For the text-containing cell, return its midpoint in [X, Y] coordinate format. 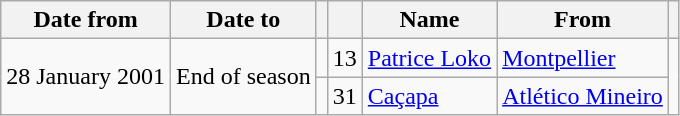
Montpellier [583, 58]
Atlético Mineiro [583, 96]
Name [429, 20]
From [583, 20]
Date to [243, 20]
28 January 2001 [86, 77]
End of season [243, 77]
Date from [86, 20]
Caçapa [429, 96]
Patrice Loko [429, 58]
31 [344, 96]
13 [344, 58]
